Detect which cell encompasses the target text, then output its [X, Y] center coordinate. 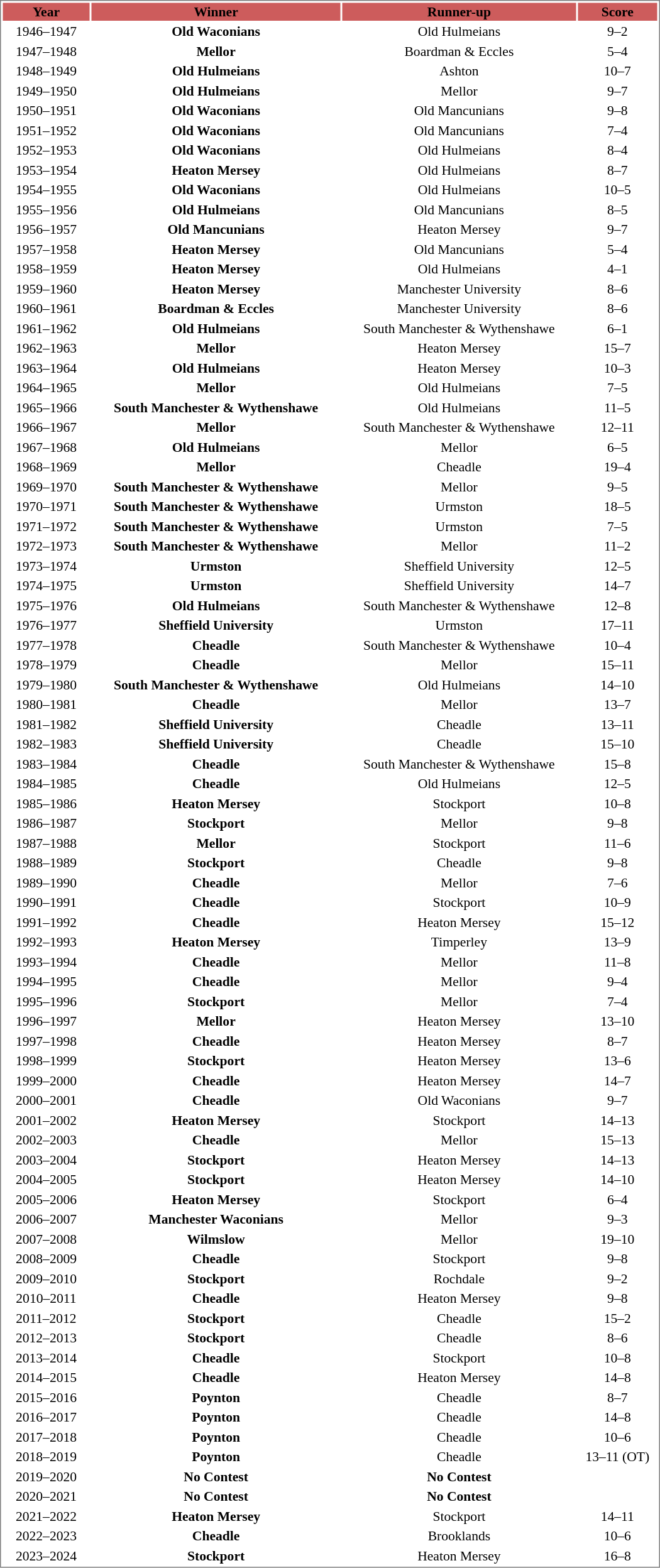
1961–1962 [46, 328]
15–8 [617, 764]
2014–2015 [46, 1378]
2020–2021 [46, 1496]
1959–1960 [46, 289]
2011–2012 [46, 1319]
1973–1974 [46, 566]
1986–1987 [46, 823]
9–5 [617, 486]
1962–1963 [46, 348]
4–1 [617, 269]
1953–1954 [46, 170]
11–8 [617, 962]
10–9 [617, 902]
2013–2014 [46, 1357]
1975–1976 [46, 606]
1999–2000 [46, 1081]
2008–2009 [46, 1259]
1963–1964 [46, 368]
2010–2011 [46, 1298]
1985–1986 [46, 803]
15–13 [617, 1140]
13–10 [617, 1021]
Timperley [459, 942]
14–11 [617, 1516]
2022–2023 [46, 1536]
6–4 [617, 1199]
1951–1952 [46, 131]
2000–2001 [46, 1100]
9–3 [617, 1219]
11–6 [617, 843]
1987–1988 [46, 843]
1998–1999 [46, 1061]
10–4 [617, 645]
2012–2013 [46, 1338]
1960–1961 [46, 309]
15–11 [617, 665]
1995–1996 [46, 1002]
6–5 [617, 447]
1992–1993 [46, 942]
1994–1995 [46, 982]
Wilmslow [216, 1239]
16–8 [617, 1556]
1990–1991 [46, 902]
1989–1990 [46, 882]
1952–1953 [46, 150]
10–5 [617, 190]
Manchester Waconians [216, 1219]
1947–1948 [46, 52]
2005–2006 [46, 1199]
1966–1967 [46, 427]
1946–1947 [46, 31]
1972–1973 [46, 546]
2019–2020 [46, 1477]
2003–2004 [46, 1160]
15–12 [617, 923]
15–2 [617, 1319]
2015–2016 [46, 1398]
19–4 [617, 467]
13–7 [617, 705]
1991–1992 [46, 923]
11–2 [617, 546]
1971–1972 [46, 527]
2001–2002 [46, 1120]
1948–1949 [46, 71]
13–11 (OT) [617, 1457]
19–10 [617, 1239]
1969–1970 [46, 486]
1955–1956 [46, 210]
2023–2024 [46, 1556]
13–11 [617, 724]
2009–2010 [46, 1278]
12–11 [617, 427]
15–7 [617, 348]
1956–1957 [46, 229]
1984–1985 [46, 784]
2002–2003 [46, 1140]
1967–1968 [46, 447]
1977–1978 [46, 645]
2007–2008 [46, 1239]
1979–1980 [46, 685]
10–7 [617, 71]
Rochdale [459, 1278]
1970–1971 [46, 507]
1988–1989 [46, 863]
7–6 [617, 882]
1968–1969 [46, 467]
1950–1951 [46, 111]
9–4 [617, 982]
2006–2007 [46, 1219]
Winner [216, 11]
10–3 [617, 368]
Ashton [459, 71]
1957–1958 [46, 249]
13–9 [617, 942]
1981–1982 [46, 724]
12–8 [617, 606]
2004–2005 [46, 1180]
13–6 [617, 1061]
Year [46, 11]
11–5 [617, 407]
2016–2017 [46, 1417]
1964–1965 [46, 388]
6–1 [617, 328]
1997–1998 [46, 1041]
18–5 [617, 507]
1996–1997 [46, 1021]
1993–1994 [46, 962]
17–11 [617, 625]
1954–1955 [46, 190]
1978–1979 [46, 665]
Score [617, 11]
1976–1977 [46, 625]
1965–1966 [46, 407]
1974–1975 [46, 586]
Brooklands [459, 1536]
1958–1959 [46, 269]
2017–2018 [46, 1437]
15–10 [617, 744]
1980–1981 [46, 705]
1983–1984 [46, 764]
2018–2019 [46, 1457]
8–4 [617, 150]
1949–1950 [46, 90]
1982–1983 [46, 744]
8–5 [617, 210]
2021–2022 [46, 1516]
Runner-up [459, 11]
